For the text-containing cell, return its midpoint in [X, Y] coordinate format. 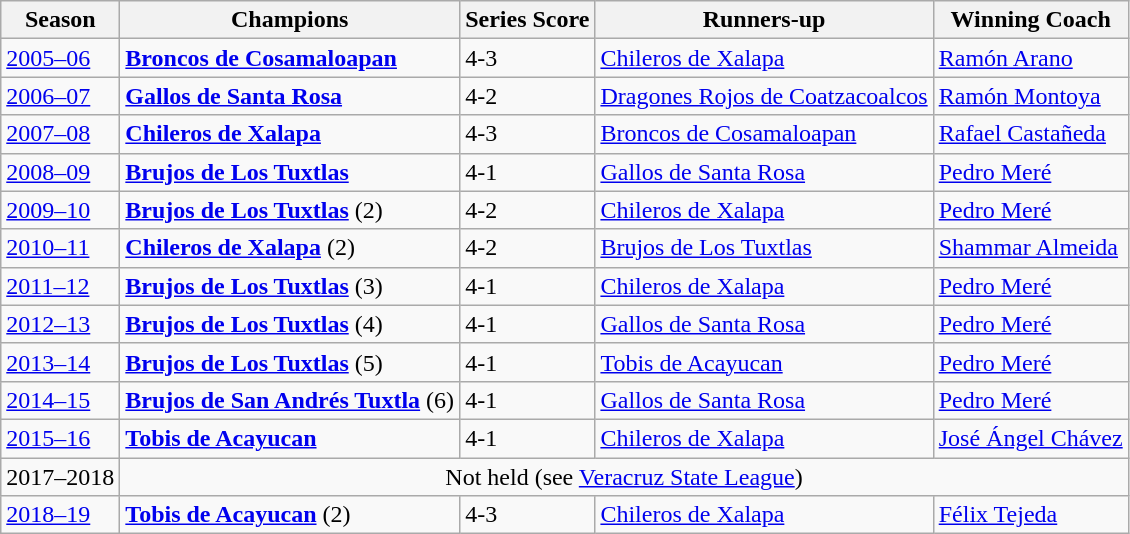
Rafael Castañeda [1030, 134]
José Ángel Chávez [1030, 438]
Winning Coach [1030, 20]
2007–08 [60, 134]
2008–09 [60, 172]
2009–10 [60, 210]
Ramón Arano [1030, 58]
Season [60, 20]
2006–07 [60, 96]
2013–14 [60, 362]
2014–15 [60, 400]
Brujos de Los Tuxtlas (4) [290, 324]
2012–13 [60, 324]
Félix Tejeda [1030, 515]
Brujos de Los Tuxtlas (3) [290, 286]
Brujos de Los Tuxtlas (5) [290, 362]
Tobis de Acayucan (2) [290, 515]
2018–19 [60, 515]
Brujos de Los Tuxtlas (2) [290, 210]
Not held (see Veracruz State League) [624, 477]
Shammar Almeida [1030, 248]
Chileros de Xalapa (2) [290, 248]
Ramón Montoya [1030, 96]
2015–16 [60, 438]
2010–11 [60, 248]
Brujos de San Andrés Tuxtla (6) [290, 400]
2017–2018 [60, 477]
Champions [290, 20]
2011–12 [60, 286]
Runners-up [764, 20]
2005–06 [60, 58]
Dragones Rojos de Coatzacoalcos [764, 96]
Series Score [528, 20]
